Capture the cell that displays the provided text and extract its [X, Y] central coordinate. 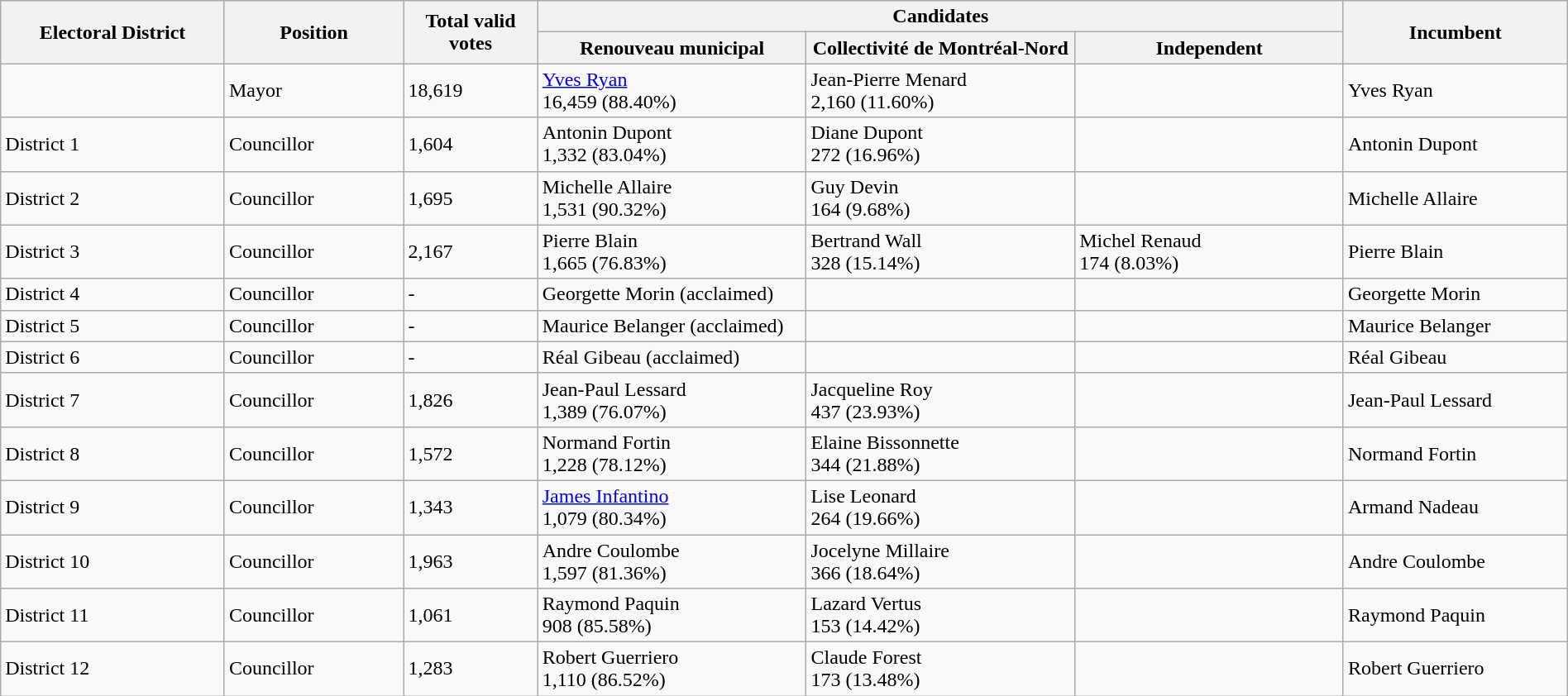
Réal Gibeau (acclaimed) [672, 357]
Andre Coulombe1,597 (81.36%) [672, 560]
Normand Fortin [1456, 453]
Elaine Bissonnette344 (21.88%) [941, 453]
Andre Coulombe [1456, 560]
Mayor [313, 91]
Jean-Paul Lessard [1456, 400]
1,604 [471, 144]
1,572 [471, 453]
District 9 [112, 508]
Jean-Pierre Menard2,160 (11.60%) [941, 91]
Jacqueline Roy437 (23.93%) [941, 400]
James Infantino1,079 (80.34%) [672, 508]
Jean-Paul Lessard1,389 (76.07%) [672, 400]
Electoral District [112, 32]
Raymond Paquin908 (85.58%) [672, 615]
Incumbent [1456, 32]
Lazard Vertus153 (14.42%) [941, 615]
District 4 [112, 294]
Diane Dupont272 (16.96%) [941, 144]
Pierre Blain [1456, 251]
District 7 [112, 400]
Réal Gibeau [1456, 357]
Normand Fortin1,228 (78.12%) [672, 453]
Michel Renaud174 (8.03%) [1209, 251]
Robert Guerriero1,110 (86.52%) [672, 670]
1,963 [471, 560]
Georgette Morin (acclaimed) [672, 294]
Michelle Allaire [1456, 198]
District 2 [112, 198]
District 10 [112, 560]
Collectivité de Montréal-Nord [941, 48]
Jocelyne Millaire366 (18.64%) [941, 560]
1,061 [471, 615]
District 8 [112, 453]
Maurice Belanger [1456, 326]
District 11 [112, 615]
Georgette Morin [1456, 294]
1,343 [471, 508]
Guy Devin164 (9.68%) [941, 198]
1,826 [471, 400]
District 1 [112, 144]
1,283 [471, 670]
Position [313, 32]
District 6 [112, 357]
18,619 [471, 91]
Bertrand Wall328 (15.14%) [941, 251]
Maurice Belanger (acclaimed) [672, 326]
Antonin Dupont [1456, 144]
2,167 [471, 251]
1,695 [471, 198]
District 12 [112, 670]
District 5 [112, 326]
Armand Nadeau [1456, 508]
Raymond Paquin [1456, 615]
Renouveau municipal [672, 48]
Yves Ryan16,459 (88.40%) [672, 91]
Candidates [940, 17]
Claude Forest173 (13.48%) [941, 670]
Antonin Dupont1,332 (83.04%) [672, 144]
Lise Leonard264 (19.66%) [941, 508]
District 3 [112, 251]
Robert Guerriero [1456, 670]
Independent [1209, 48]
Yves Ryan [1456, 91]
Michelle Allaire1,531 (90.32%) [672, 198]
Pierre Blain1,665 (76.83%) [672, 251]
Total valid votes [471, 32]
